Capture the cell that displays the provided text and extract its (X, Y) central coordinate. 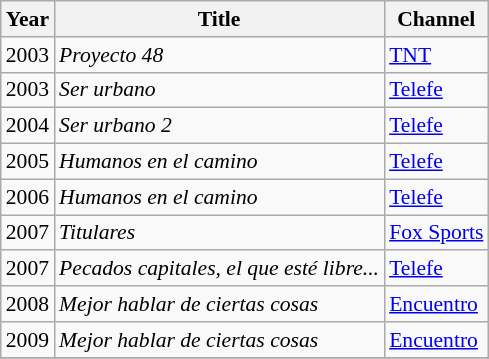
2005 (28, 162)
Title (219, 19)
Ser urbano 2 (219, 126)
2009 (28, 340)
2006 (28, 197)
2008 (28, 304)
Ser urbano (219, 90)
TNT (436, 55)
Titulares (219, 233)
2004 (28, 126)
Year (28, 19)
Fox Sports (436, 233)
Proyecto 48 (219, 55)
Pecados capitales, el que esté libre... (219, 269)
Channel (436, 19)
